Provide the (x, y) coordinate of the cell's center where the given text is located.  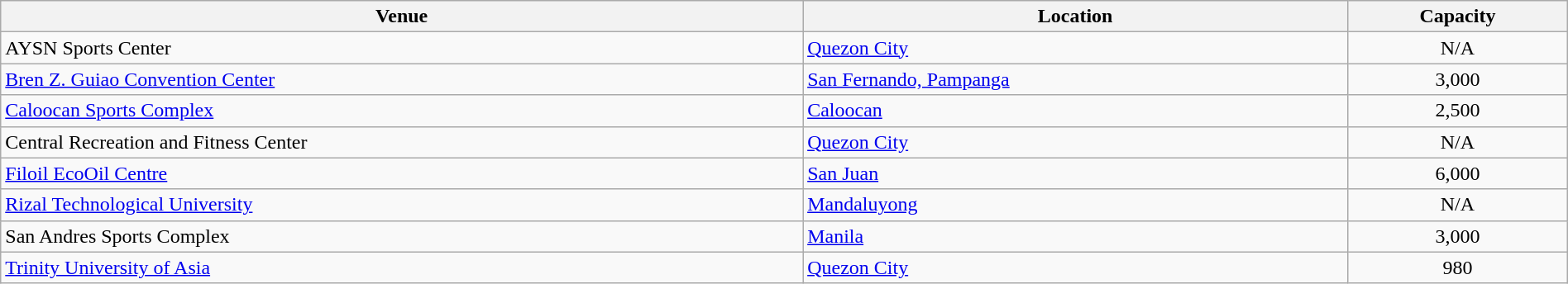
San Andres Sports Complex (402, 236)
Caloocan Sports Complex (402, 111)
Bren Z. Guiao Convention Center (402, 79)
Rizal Technological University (402, 205)
AYSN Sports Center (402, 48)
Trinity University of Asia (402, 267)
San Fernando, Pampanga (1075, 79)
Manila (1075, 236)
Caloocan (1075, 111)
Location (1075, 17)
San Juan (1075, 173)
980 (1458, 267)
2,500 (1458, 111)
Capacity (1458, 17)
Mandaluyong (1075, 205)
Filoil EcoOil Centre (402, 173)
6,000 (1458, 173)
Venue (402, 17)
Central Recreation and Fitness Center (402, 142)
